Identify which cell holds the provided text, then report its (x, y) central coordinate. 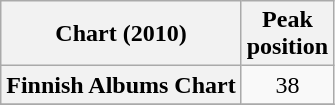
38 (287, 85)
Peakposition (287, 34)
Chart (2010) (121, 34)
Finnish Albums Chart (121, 85)
